Output the [X, Y] coordinate of the center of the cell containing the given text.  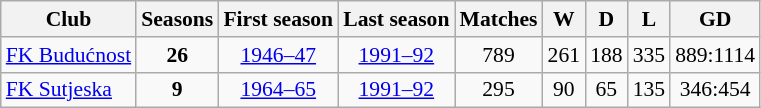
D [606, 19]
65 [606, 90]
295 [498, 90]
335 [650, 55]
Last season [396, 19]
GD [715, 19]
Seasons [177, 19]
1946–47 [278, 55]
L [650, 19]
First season [278, 19]
346:454 [715, 90]
135 [650, 90]
W [564, 19]
FK Budućnost [68, 55]
261 [564, 55]
FK Sutjeska [68, 90]
889:1114 [715, 55]
26 [177, 55]
90 [564, 90]
188 [606, 55]
789 [498, 55]
Club [68, 19]
9 [177, 90]
1964–65 [278, 90]
Matches [498, 19]
